Scan for the cell matching the given text and deliver its [X, Y] coordinate at center. 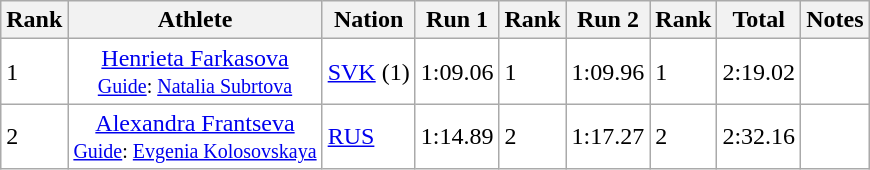
1:14.89 [457, 136]
1:17.27 [608, 136]
1:09.06 [457, 72]
Henrieta FarkasovaGuide: Natalia Subrtova [195, 72]
Athlete [195, 20]
Alexandra FrantsevaGuide: Evgenia Kolosovskaya [195, 136]
Run 1 [457, 20]
Total [759, 20]
1:09.96 [608, 72]
Nation [368, 20]
2:32.16 [759, 136]
Notes [835, 20]
RUS [368, 136]
SVK (1) [368, 72]
2:19.02 [759, 72]
Run 2 [608, 20]
